For the text-containing cell, return its midpoint in [X, Y] coordinate format. 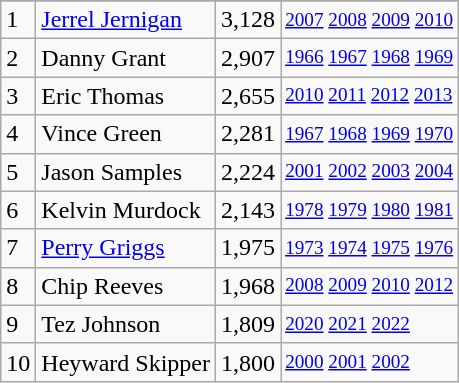
5 [18, 172]
1,809 [248, 324]
1,968 [248, 286]
2001 2002 2003 2004 [370, 172]
Tez Johnson [126, 324]
Danny Grant [126, 58]
Chip Reeves [126, 286]
Vince Green [126, 134]
2,281 [248, 134]
Heyward Skipper [126, 362]
2 [18, 58]
Perry Griggs [126, 248]
2000 2001 2002 [370, 362]
1973 1974 1975 1976 [370, 248]
1966 1967 1968 1969 [370, 58]
1978 1979 1980 1981 [370, 210]
1,800 [248, 362]
1 [18, 20]
Jason Samples [126, 172]
9 [18, 324]
10 [18, 362]
2007 2008 2009 2010 [370, 20]
2,907 [248, 58]
2010 2011 2012 2013 [370, 96]
2,655 [248, 96]
7 [18, 248]
Kelvin Murdock [126, 210]
Jerrel Jernigan [126, 20]
2020 2021 2022 [370, 324]
2,143 [248, 210]
1,975 [248, 248]
1967 1968 1969 1970 [370, 134]
2008 2009 2010 2012 [370, 286]
4 [18, 134]
Eric Thomas [126, 96]
3,128 [248, 20]
8 [18, 286]
2,224 [248, 172]
3 [18, 96]
6 [18, 210]
